Extract the [x, y] coordinate from the center of the cell holding the provided text.  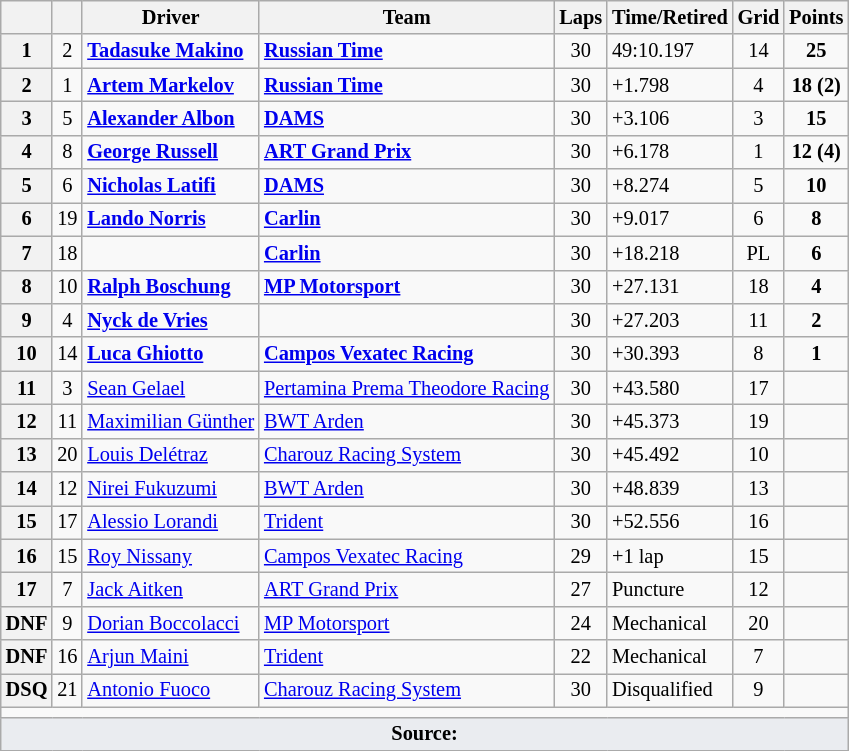
+52.556 [670, 522]
Antonio Fuoco [170, 690]
Nicholas Latifi [170, 186]
+1 lap [670, 556]
Tadasuke Makino [170, 51]
18 (2) [816, 85]
+45.492 [670, 455]
Roy Nissany [170, 556]
Pertamina Prema Theodore Racing [406, 388]
49:10.197 [670, 51]
+27.131 [670, 287]
+3.106 [670, 118]
Jack Aitken [170, 589]
25 [816, 51]
Artem Markelov [170, 85]
24 [580, 623]
Maximilian Günther [170, 421]
Luca Ghiotto [170, 354]
Puncture [670, 589]
+9.017 [670, 219]
12 (4) [816, 152]
+1.798 [670, 85]
Points [816, 17]
PL [759, 253]
+18.218 [670, 253]
Dorian Boccolacci [170, 623]
Louis Delétraz [170, 455]
Alexander Albon [170, 118]
21 [67, 690]
Alessio Lorandi [170, 522]
Arjun Maini [170, 657]
Grid [759, 17]
Nirei Fukuzumi [170, 489]
Nyck de Vries [170, 320]
+27.203 [670, 320]
Team [406, 17]
Time/Retired [670, 17]
Driver [170, 17]
+43.580 [670, 388]
22 [580, 657]
DSQ [27, 690]
+45.373 [670, 421]
Disqualified [670, 690]
29 [580, 556]
+30.393 [670, 354]
George Russell [170, 152]
27 [580, 589]
Sean Gelael [170, 388]
Lando Norris [170, 219]
Ralph Boschung [170, 287]
Source: [425, 734]
+48.839 [670, 489]
+8.274 [670, 186]
+6.178 [670, 152]
Laps [580, 17]
